Output the (x, y) coordinate of the center of the cell containing the given text.  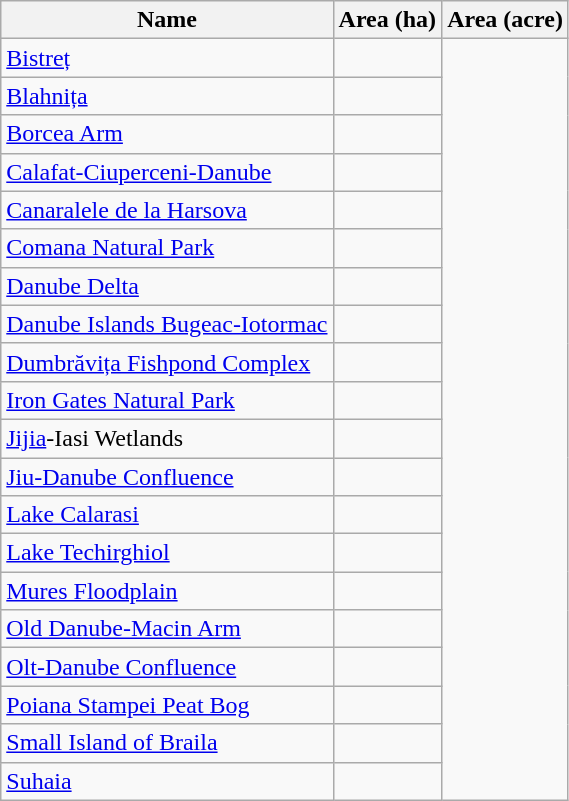
Iron Gates Natural Park (167, 400)
Borcea Arm (167, 134)
Dumbrăvița Fishpond Complex (167, 362)
Area (acre) (506, 20)
Poiana Stampei Peat Bog (167, 705)
Danube Delta (167, 286)
Calafat-Ciuperceni-Danube (167, 172)
Comana Natural Park (167, 248)
Blahnița (167, 96)
Name (167, 20)
Jijia-Iasi Wetlands (167, 438)
Suhaia (167, 781)
Jiu-Danube Confluence (167, 477)
Area (ha) (388, 20)
Canaralele de la Harsova (167, 210)
Lake Techirghiol (167, 553)
Mures Floodplain (167, 591)
Lake Calarasi (167, 515)
Bistreț (167, 58)
Olt-Danube Confluence (167, 667)
Danube Islands Bugeac-Iotormac (167, 324)
Small Island of Braila (167, 743)
Old Danube-Macin Arm (167, 629)
